Extract the [X, Y] coordinate from the center of the cell holding the provided text.  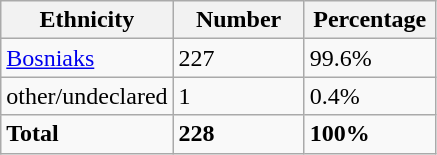
Ethnicity [87, 20]
Percentage [370, 20]
228 [238, 134]
100% [370, 134]
Bosniaks [87, 58]
99.6% [370, 58]
1 [238, 96]
Number [238, 20]
227 [238, 58]
other/undeclared [87, 96]
0.4% [370, 96]
Total [87, 134]
